Extract the (X, Y) coordinate from the center of the cell holding the provided text.  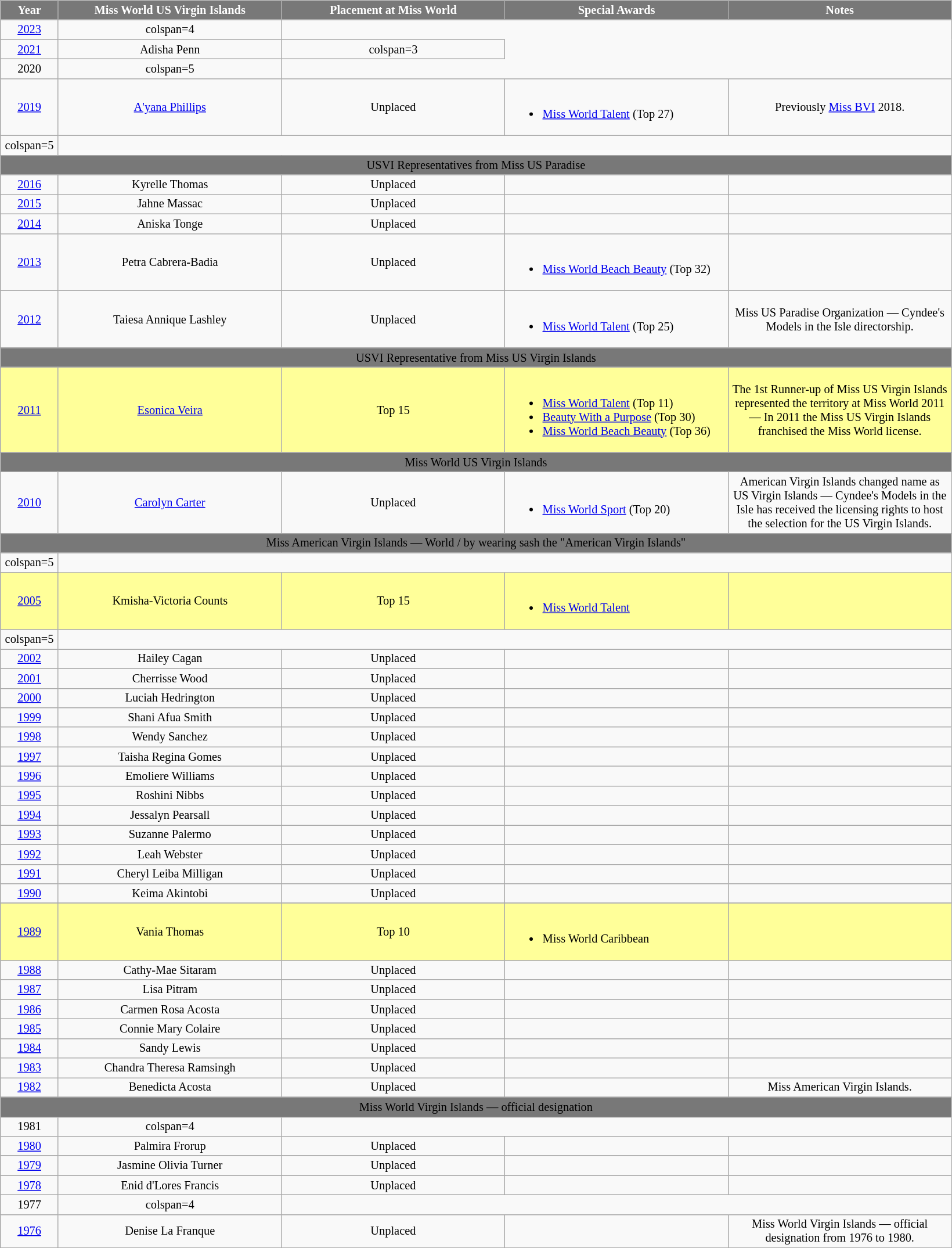
Lisa Pitram (170, 990)
2013 (30, 262)
Cheryl Leiba Milligan (170, 874)
1995 (30, 796)
Benedicta Acosta (170, 1087)
1983 (30, 1068)
Jasmine Olivia Turner (170, 1166)
Previously Miss BVI 2018. (839, 107)
Miss US Paradise Organization — Cyndee's Models in the Isle directorship. (839, 319)
Miss World Virgin Islands — official designation (476, 1107)
Keima Akintobi (170, 893)
1976 (30, 1231)
2019 (30, 107)
Kyrelle Thomas (170, 185)
1992 (30, 854)
2011 (30, 409)
Shani Afua Smith (170, 717)
2002 (30, 659)
1994 (30, 815)
1977 (30, 1204)
2005 (30, 600)
2021 (30, 49)
Sandy Lewis (170, 1048)
Wendy Sanchez (170, 737)
1980 (30, 1146)
Miss World Caribbean (616, 931)
1987 (30, 990)
Miss World Beach Beauty (Top 32) (616, 262)
Roshini Nibbs (170, 796)
1991 (30, 874)
Vania Thomas (170, 931)
Emoliere Williams (170, 776)
1999 (30, 717)
Taiesa Annique Lashley (170, 319)
Leah Webster (170, 854)
1996 (30, 776)
Palmira Frorup (170, 1146)
Esonica Veira (170, 409)
Jessalyn Pearsall (170, 815)
1988 (30, 970)
Enid d'Lores Francis (170, 1185)
A'yana Phillips (170, 107)
Placement at Miss World (394, 10)
USVI Representative from Miss US Virgin Islands (476, 358)
Denise La Franque (170, 1231)
Adisha Penn (170, 49)
Jahne Massac (170, 204)
Carolyn Carter (170, 502)
1990 (30, 893)
Miss American Virgin Islands. (839, 1087)
1981 (30, 1127)
1998 (30, 737)
Miss World Talent (616, 600)
1993 (30, 835)
Petra Cabrera-Badia (170, 262)
Miss World Sport (Top 20) (616, 502)
Special Awards (616, 10)
Year (30, 10)
Miss American Virgin Islands — World / by wearing sash the "American Virgin Islands" (476, 543)
Cathy-Mae Sitaram (170, 970)
Miss World Talent (Top 25) (616, 319)
1984 (30, 1048)
1985 (30, 1028)
Miss World Talent (Top 11)Beauty With a Purpose (Top 30)Miss World Beach Beauty (Top 36) (616, 409)
2010 (30, 502)
2012 (30, 319)
2015 (30, 204)
Top 10 (394, 931)
2001 (30, 678)
Chandra Theresa Ramsingh (170, 1068)
Miss World Virgin Islands — official designation from 1976 to 1980. (839, 1231)
1997 (30, 757)
Hailey Cagan (170, 659)
2000 (30, 698)
Cherrisse Wood (170, 678)
Luciah Hedrington (170, 698)
Carmen Rosa Acosta (170, 1009)
1978 (30, 1185)
2020 (30, 69)
Miss World Talent (Top 27) (616, 107)
2016 (30, 185)
USVI Representatives from Miss US Paradise (476, 165)
Kmisha-Victoria Counts (170, 600)
2023 (30, 30)
1982 (30, 1087)
Suzanne Palermo (170, 835)
Aniska Tonge (170, 224)
1979 (30, 1166)
colspan=3 (394, 49)
Connie Mary Colaire (170, 1028)
2014 (30, 224)
Notes (839, 10)
1986 (30, 1009)
Taisha Regina Gomes (170, 757)
1989 (30, 931)
